From the cell containing the given text, extract its center point as (x, y) coordinate. 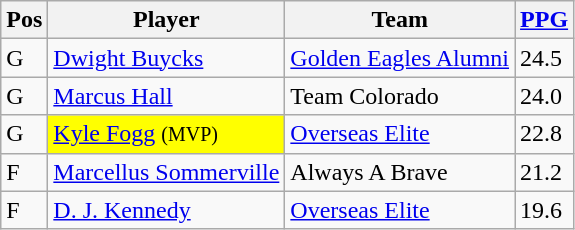
Team (400, 20)
19.6 (544, 210)
Golden Eagles Alumni (400, 58)
Marcellus Sommerville (166, 172)
Kyle Fogg (MVP) (166, 134)
24.5 (544, 58)
24.0 (544, 96)
Team Colorado (400, 96)
Pos (24, 20)
Always A Brave (400, 172)
Marcus Hall (166, 96)
PPG (544, 20)
22.8 (544, 134)
21.2 (544, 172)
D. J. Kennedy (166, 210)
Dwight Buycks (166, 58)
Player (166, 20)
